Extract the (X, Y) coordinate from the center of the cell holding the provided text.  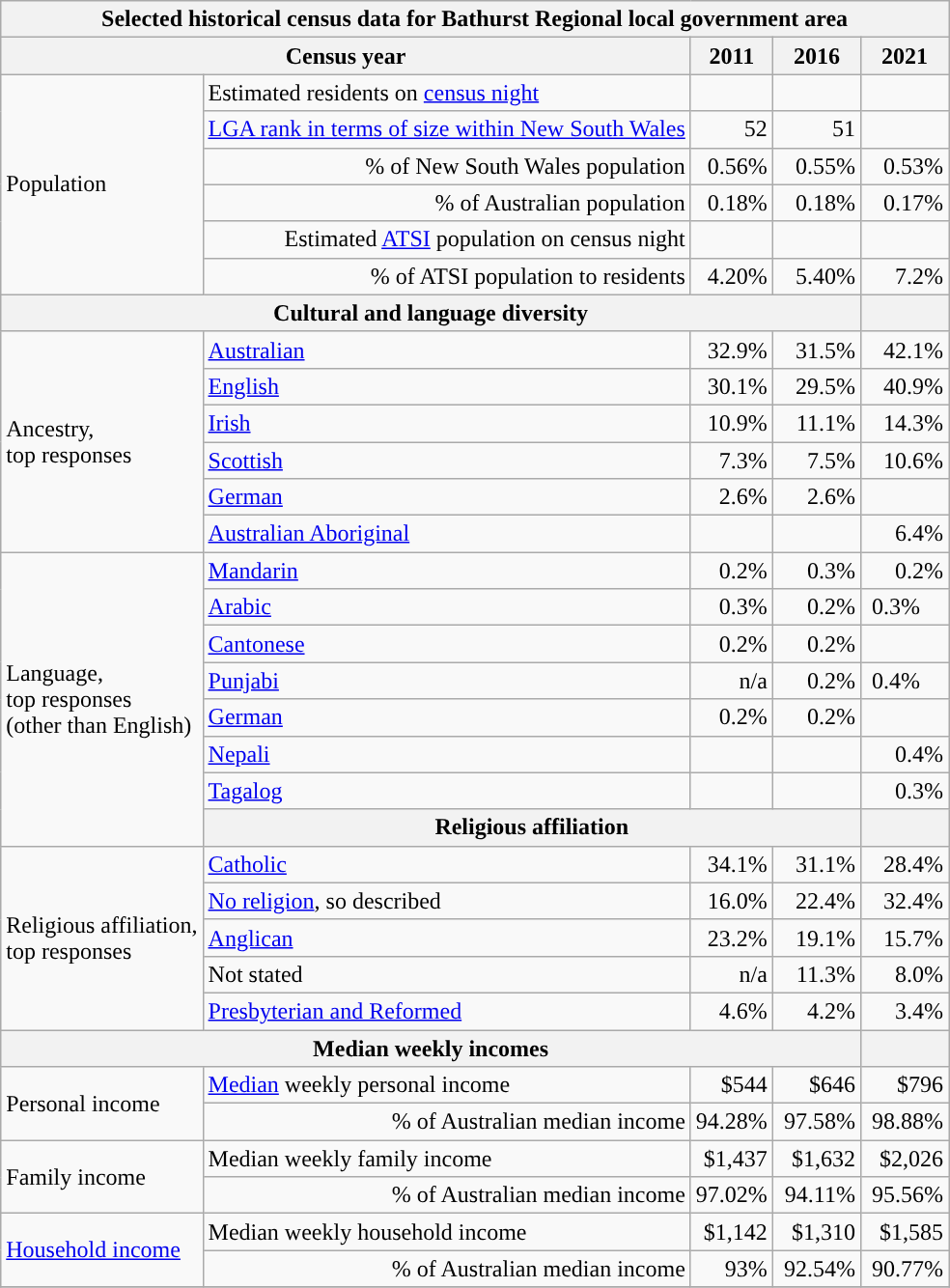
Religious affiliation (531, 827)
$2,026 (904, 1159)
Estimated residents on census night (446, 93)
97.58% (817, 1122)
32.9% (732, 350)
Arabic (446, 607)
11.1% (817, 423)
22.4% (817, 901)
$1,437 (732, 1159)
10.6% (904, 461)
32.4% (904, 901)
3.4% (904, 1011)
Cultural and language diversity (431, 313)
4.20% (732, 276)
4.2% (817, 1011)
42.1% (904, 350)
Australian (446, 350)
28.4% (904, 864)
Selected historical census data for Bathurst Regional local government area (475, 19)
40.9% (904, 386)
Census year (346, 56)
97.02% (732, 1195)
52 (732, 129)
% of Australian population (446, 203)
4.6% (732, 1011)
6.4% (904, 534)
7.3% (732, 461)
$544 (732, 1085)
$646 (817, 1085)
Median weekly incomes (431, 1048)
92.54% (817, 1269)
10.9% (732, 423)
% of New South Wales population (446, 166)
Median weekly family income (446, 1159)
Australian Aboriginal (446, 534)
Median weekly household income (446, 1232)
Punjabi (446, 681)
$1,585 (904, 1232)
2021 (904, 56)
Personal income (102, 1104)
8.0% (904, 974)
Scottish (446, 461)
Population (102, 184)
5.40% (817, 276)
29.5% (817, 386)
34.1% (732, 864)
Cantonese (446, 644)
Not stated (446, 974)
7.2% (904, 276)
Religious affiliation,top responses (102, 938)
51 (817, 129)
0.53% (904, 166)
Language,top responses(other than English) (102, 699)
Irish (446, 423)
Anglican (446, 938)
0.17% (904, 203)
Tagalog (446, 791)
31.5% (817, 350)
Median weekly personal income (446, 1085)
11.3% (817, 974)
15.7% (904, 938)
Ancestry,top responses (102, 441)
$1,142 (732, 1232)
30.1% (732, 386)
95.56% (904, 1195)
90.77% (904, 1269)
English (446, 386)
94.11% (817, 1195)
Nepali (446, 754)
0.56% (732, 166)
Mandarin (446, 571)
$796 (904, 1085)
93% (732, 1269)
0.55% (817, 166)
LGA rank in terms of size within New South Wales (446, 129)
No religion, so described (446, 901)
16.0% (732, 901)
$1,310 (817, 1232)
7.5% (817, 461)
14.3% (904, 423)
23.2% (732, 938)
$1,632 (817, 1159)
% of ATSI population to residents (446, 276)
31.1% (817, 864)
2016 (817, 56)
19.1% (817, 938)
94.28% (732, 1122)
98.88% (904, 1122)
Household income (102, 1250)
Family income (102, 1177)
Presbyterian and Reformed (446, 1011)
Estimated ATSI population on census night (446, 239)
Catholic (446, 864)
2011 (732, 56)
